Find where the given text appears and provide that cell's center as (X, Y) coordinate. 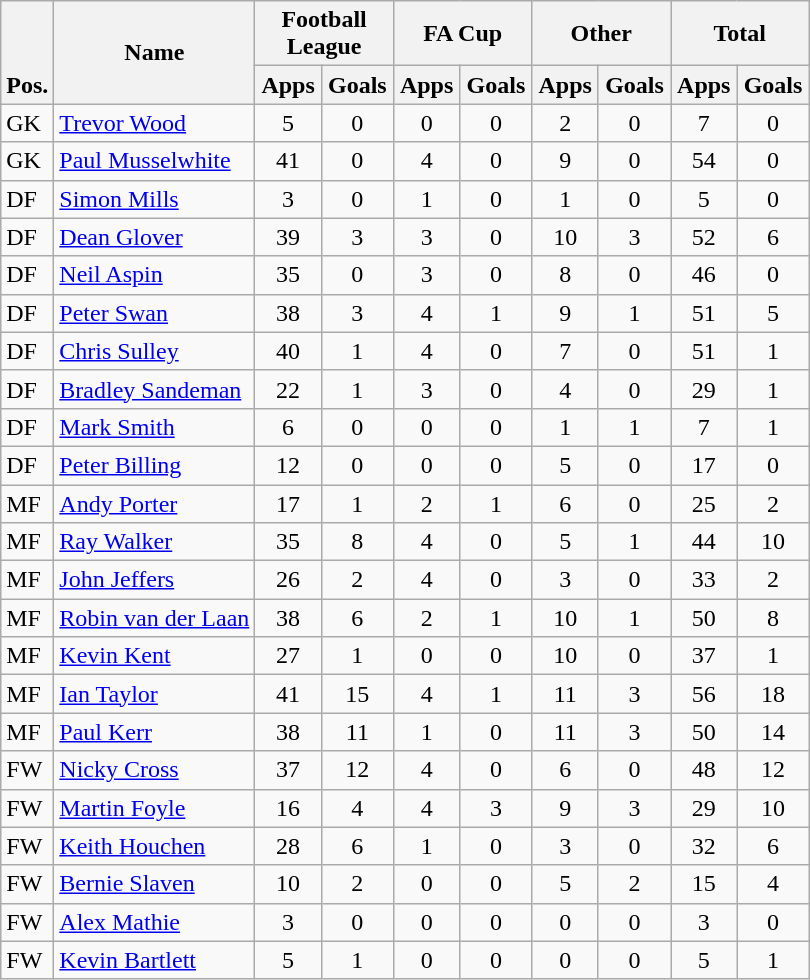
Total (740, 34)
Bernie Slaven (154, 884)
Football League (324, 34)
27 (288, 656)
48 (704, 770)
Ian Taylor (154, 694)
Other (602, 34)
Alex Mathie (154, 922)
Peter Billing (154, 465)
Nicky Cross (154, 770)
FA Cup (462, 34)
Chris Sulley (154, 351)
32 (704, 846)
28 (288, 846)
22 (288, 389)
40 (288, 351)
26 (288, 580)
14 (773, 732)
44 (704, 542)
Peter Swan (154, 313)
56 (704, 694)
Martin Foyle (154, 808)
Pos. (28, 52)
46 (704, 275)
Keith Houchen (154, 846)
Simon Mills (154, 199)
16 (288, 808)
25 (704, 503)
Kevin Bartlett (154, 960)
Neil Aspin (154, 275)
Dean Glover (154, 237)
Paul Kerr (154, 732)
52 (704, 237)
John Jeffers (154, 580)
Kevin Kent (154, 656)
Name (154, 52)
Mark Smith (154, 427)
54 (704, 161)
Paul Musselwhite (154, 161)
Trevor Wood (154, 123)
39 (288, 237)
Andy Porter (154, 503)
Ray Walker (154, 542)
Bradley Sandeman (154, 389)
Robin van der Laan (154, 618)
18 (773, 694)
33 (704, 580)
